Locate the cell with the specified text and output its [x, y] center coordinate. 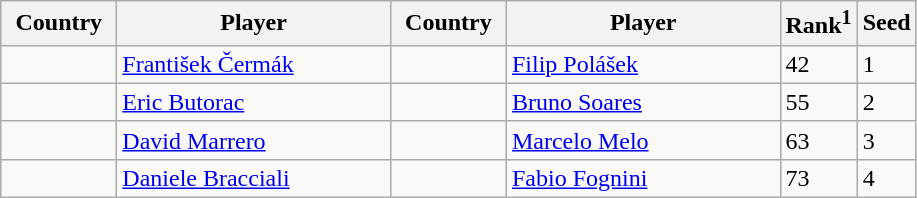
73 [818, 178]
Rank1 [818, 24]
Marcelo Melo [643, 140]
Filip Polášek [643, 64]
Seed [886, 24]
2 [886, 102]
4 [886, 178]
3 [886, 140]
Eric Butorac [254, 102]
1 [886, 64]
63 [818, 140]
David Marrero [254, 140]
Daniele Bracciali [254, 178]
Fabio Fognini [643, 178]
55 [818, 102]
42 [818, 64]
František Čermák [254, 64]
Bruno Soares [643, 102]
